Capture the cell that displays the provided text and extract its (X, Y) central coordinate. 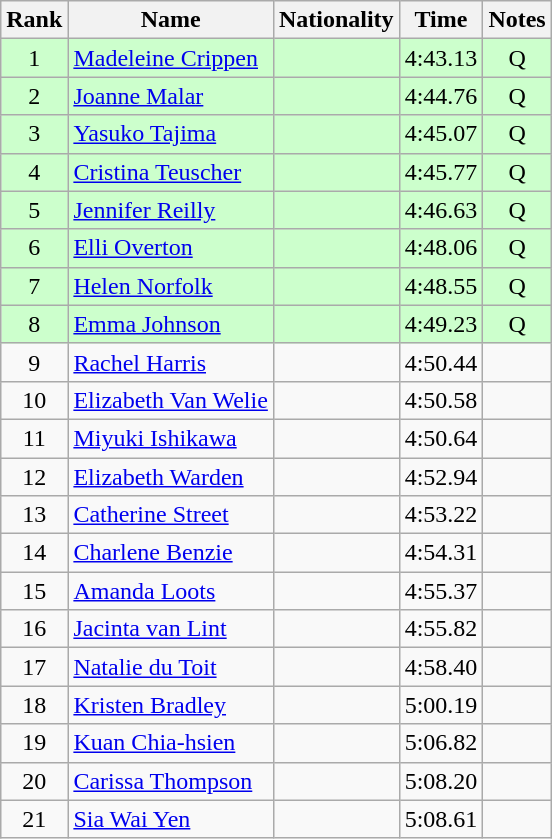
4:55.82 (441, 629)
7 (34, 286)
Amanda Loots (171, 591)
Miyuki Ishikawa (171, 438)
12 (34, 477)
Rachel Harris (171, 362)
19 (34, 743)
5:00.19 (441, 705)
Notes (517, 20)
6 (34, 248)
9 (34, 362)
4:50.44 (441, 362)
4:49.23 (441, 324)
17 (34, 667)
4:44.76 (441, 96)
4:53.22 (441, 515)
4:43.13 (441, 58)
10 (34, 400)
Name (171, 20)
Rank (34, 20)
Yasuko Tajima (171, 134)
Sia Wai Yen (171, 819)
Carissa Thompson (171, 781)
11 (34, 438)
Helen Norfolk (171, 286)
8 (34, 324)
Kristen Bradley (171, 705)
Time (441, 20)
Madeleine Crippen (171, 58)
Catherine Street (171, 515)
4:55.37 (441, 591)
Natalie du Toit (171, 667)
Nationality (336, 20)
Emma Johnson (171, 324)
14 (34, 553)
13 (34, 515)
3 (34, 134)
4:45.07 (441, 134)
5:06.82 (441, 743)
Jennifer Reilly (171, 210)
4:48.06 (441, 248)
1 (34, 58)
Charlene Benzie (171, 553)
4:58.40 (441, 667)
20 (34, 781)
18 (34, 705)
4:54.31 (441, 553)
4:50.58 (441, 400)
Elizabeth Van Welie (171, 400)
4:45.77 (441, 172)
15 (34, 591)
Kuan Chia-hsien (171, 743)
2 (34, 96)
Elizabeth Warden (171, 477)
4:50.64 (441, 438)
Joanne Malar (171, 96)
5:08.61 (441, 819)
Cristina Teuscher (171, 172)
4:52.94 (441, 477)
Jacinta van Lint (171, 629)
4:46.63 (441, 210)
4 (34, 172)
5:08.20 (441, 781)
Elli Overton (171, 248)
4:48.55 (441, 286)
5 (34, 210)
16 (34, 629)
21 (34, 819)
